Pinpoint the cell where the given text exists, returning its [x, y] midpoint coordinate. 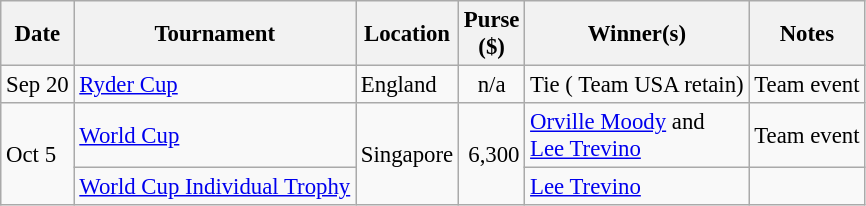
n/a [492, 85]
World Cup Individual Trophy [215, 187]
Notes [807, 34]
Singapore [408, 154]
Tie ( Team USA retain) [637, 85]
Oct 5 [38, 154]
Orville Moody and Lee Trevino [637, 136]
6,300 [492, 154]
Purse($) [492, 34]
Location [408, 34]
England [408, 85]
Sep 20 [38, 85]
World Cup [215, 136]
Winner(s) [637, 34]
Date [38, 34]
Lee Trevino [637, 187]
Tournament [215, 34]
Ryder Cup [215, 85]
